Capture the cell that displays the provided text and extract its (x, y) central coordinate. 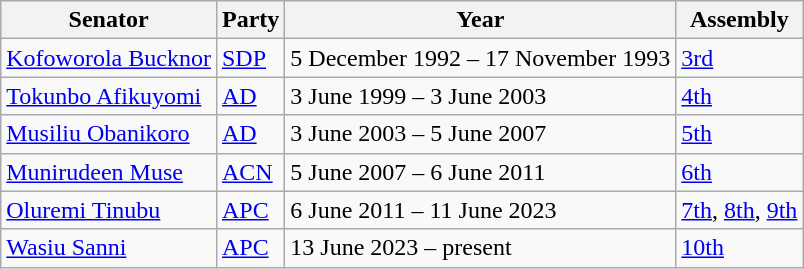
SDP (250, 58)
3rd (740, 58)
5th (740, 134)
Kofoworola Bucknor (109, 58)
Wasiu Sanni (109, 248)
Assembly (740, 20)
3 June 2003 – 5 June 2007 (480, 134)
Party (250, 20)
Tokunbo Afikuyomi (109, 96)
Oluremi Tinubu (109, 210)
10th (740, 248)
5 June 2007 – 6 June 2011 (480, 172)
Munirudeen Muse (109, 172)
3 June 1999 – 3 June 2003 (480, 96)
Year (480, 20)
6 June 2011 – 11 June 2023 (480, 210)
13 June 2023 – present (480, 248)
6th (740, 172)
4th (740, 96)
Musiliu Obanikoro (109, 134)
5 December 1992 – 17 November 1993 (480, 58)
ACN (250, 172)
Senator (109, 20)
7th, 8th, 9th (740, 210)
